From the cell containing the given text, extract its center point as (x, y) coordinate. 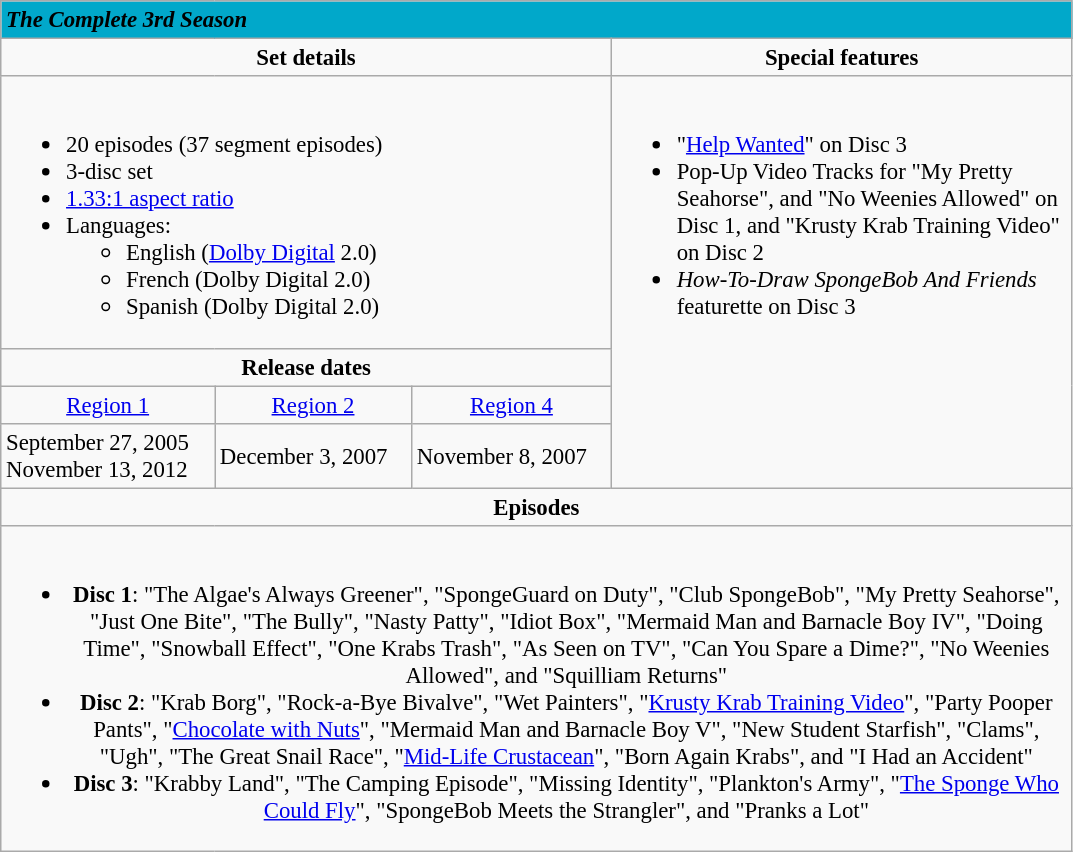
Episodes (536, 507)
December 3, 2007 (314, 456)
November 8, 2007 (512, 456)
September 27, 2005November 13, 2012 (108, 456)
Region 4 (512, 405)
Release dates (306, 367)
Special features (842, 58)
The Complete 3rd Season (536, 20)
Region 2 (314, 405)
Set details (306, 58)
Region 1 (108, 405)
